Return [X, Y] of the center of cell containing provided text 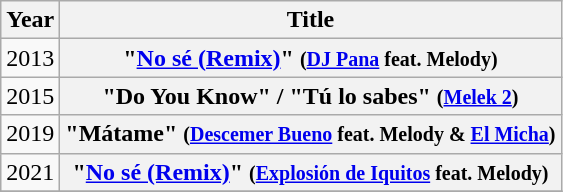
2013 [30, 58]
"Do You Know" / "Tú lo sabes" (Melek 2) [310, 96]
2015 [30, 96]
Year [30, 20]
Title [310, 20]
2019 [30, 134]
2021 [30, 172]
"No sé (Remix)" (DJ Pana feat. Melody) [310, 58]
"No sé (Remix)" (Explosión de Iquitos feat. Melody) [310, 172]
"Mátame" (Descemer Bueno feat. Melody & El Micha) [310, 134]
